Scan for the cell matching the given text and deliver its [x, y] coordinate at center. 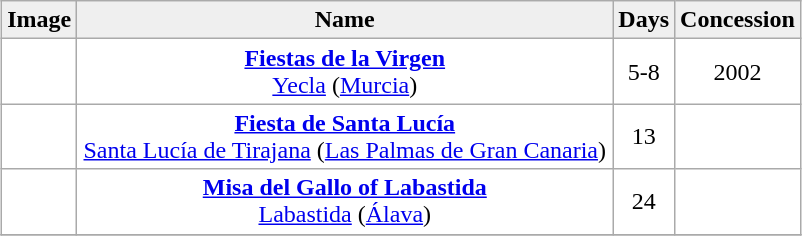
5-8 [644, 72]
Concession [738, 20]
Image [40, 20]
13 [644, 136]
Name [345, 20]
Days [644, 20]
2002 [738, 72]
Misa del Gallo of LabastidaLabastida (Álava) [345, 202]
24 [644, 202]
Fiestas de la VirgenYecla (Murcia) [345, 72]
Fiesta de Santa LucíaSanta Lucía de Tirajana (Las Palmas de Gran Canaria) [345, 136]
